Find where the given text appears and provide that cell's center as [X, Y] coordinate. 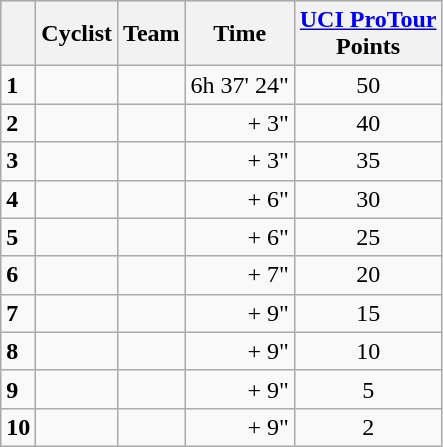
8 [18, 351]
30 [368, 199]
7 [18, 313]
20 [368, 275]
Cyclist [77, 34]
9 [18, 389]
Team [152, 34]
25 [368, 237]
6 [18, 275]
6h 37' 24" [240, 85]
UCI ProTourPoints [368, 34]
50 [368, 85]
4 [18, 199]
1 [18, 85]
+ 7" [240, 275]
40 [368, 123]
Time [240, 34]
35 [368, 161]
15 [368, 313]
3 [18, 161]
